Find where the given text appears and provide that cell's center as [x, y] coordinate. 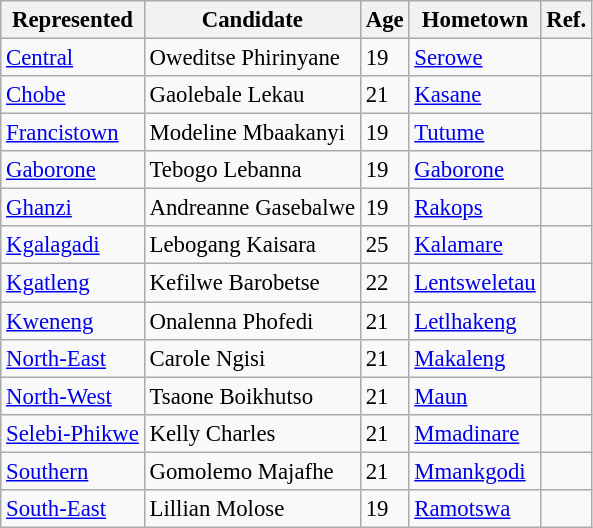
Kgatleng [72, 283]
Rakops [475, 208]
South-East [72, 509]
Gomolemo Majafhe [252, 471]
Candidate [252, 20]
Serowe [475, 58]
Selebi-Phikwe [72, 433]
Mmadinare [475, 433]
Lebogang Kaisara [252, 245]
Gaolebale Lekau [252, 95]
Onalenna Phofedi [252, 321]
Andreanne Gasebalwe [252, 208]
Letlhakeng [475, 321]
Southern [72, 471]
Oweditse Phirinyane [252, 58]
Age [384, 20]
Chobe [72, 95]
Carole Ngisi [252, 358]
Kefilwe Barobetse [252, 283]
Ghanzi [72, 208]
Tutume [475, 133]
Tsaone Boikhutso [252, 396]
North-East [72, 358]
Hometown [475, 20]
Represented [72, 20]
Ref. [566, 20]
Maun [475, 396]
Lillian Molose [252, 509]
Central [72, 58]
Ramotswa [475, 509]
Kgalagadi [72, 245]
Mmankgodi [475, 471]
Modeline Mbaakanyi [252, 133]
Kweneng [72, 321]
Francistown [72, 133]
Tebogo Lebanna [252, 170]
Kalamare [475, 245]
Lentsweletau [475, 283]
22 [384, 283]
Kasane [475, 95]
Makaleng [475, 358]
Kelly Charles [252, 433]
25 [384, 245]
North-West [72, 396]
